Pinpoint the cell where the given text exists, returning its [X, Y] midpoint coordinate. 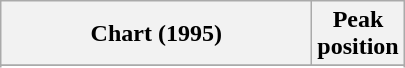
Peakposition [358, 34]
Chart (1995) [156, 34]
